Locate the cell with the specified text and output its (X, Y) center coordinate. 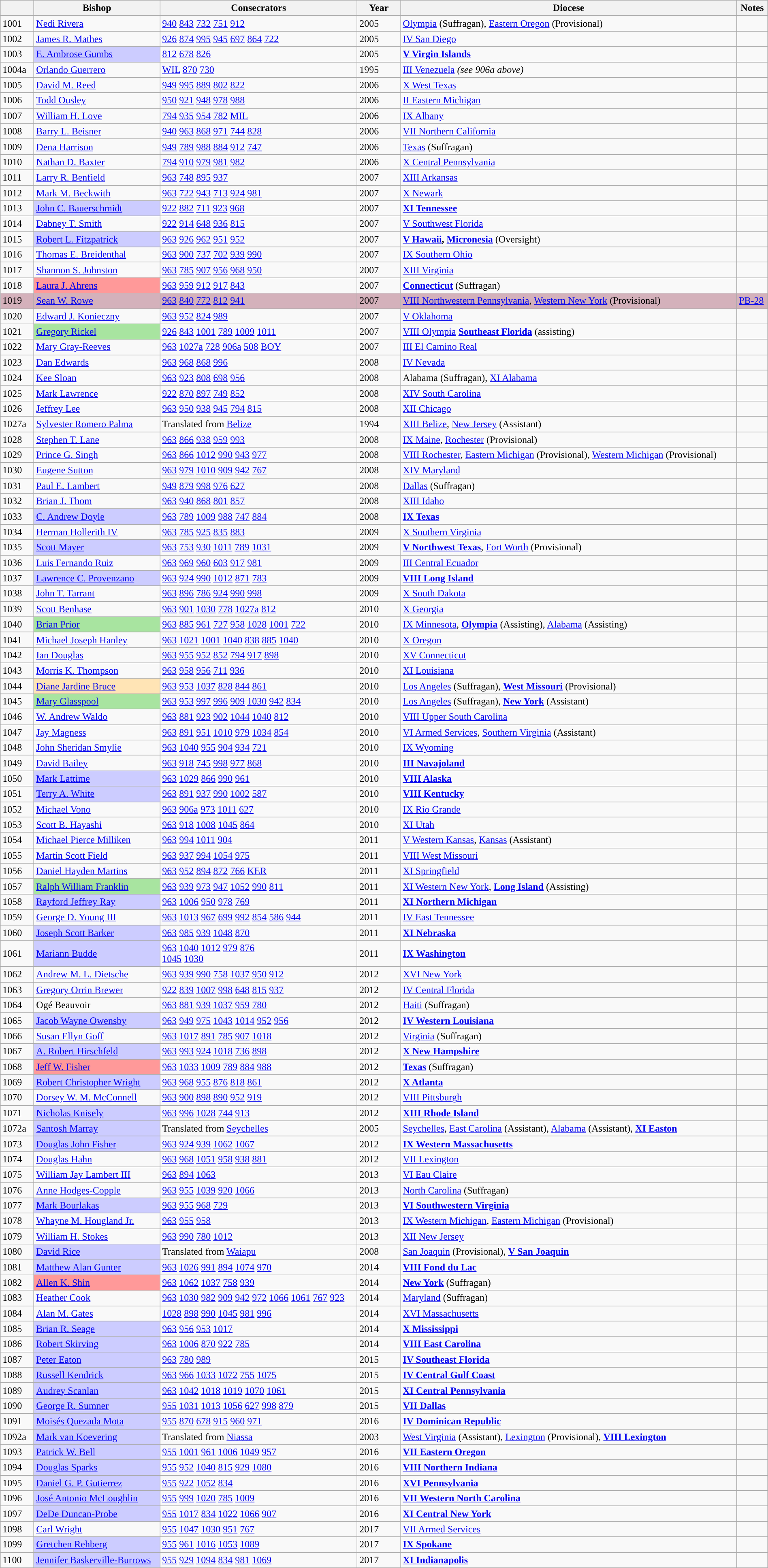
1072a (17, 1128)
963 953 997 996 909 1030 942 834 (258, 702)
1081 (17, 1267)
VII Dallas (569, 1406)
963 966 1033 1072 755 1075 (258, 1375)
1016 (17, 255)
VIII Kentucky (569, 794)
963 968 955 876 818 861 (258, 1082)
IV Central Gulf Coast (569, 1375)
Translated from Waiapu (258, 1252)
VIII Long Island (569, 578)
X Oregon (569, 640)
1010 (17, 162)
1092a (17, 1437)
Los Angeles (Suffragan), West Missouri (Provisional) (569, 686)
963 891 937 990 1002 587 (258, 794)
Mark van Koevering (97, 1437)
XI Northern Michigan (569, 902)
963 949 975 1043 1014 952 956 (258, 1021)
Sylvester Romero Palma (97, 424)
Allen K. Shin (97, 1283)
812 678 826 (258, 54)
1066 (17, 1036)
Ian Douglas (97, 655)
Matthew Alan Gunter (97, 1267)
1028 (17, 439)
Alabama (Suffragan), XI Alabama (569, 378)
1007 (17, 116)
Santosh Marray (97, 1128)
922 839 1007 998 648 815 937 (258, 990)
955 1017 834 1022 1066 907 (258, 1514)
IV Nevada (569, 362)
1095 (17, 1483)
1086 (17, 1344)
963 953 1037 828 844 861 (258, 686)
XI Louisiana (569, 670)
Sean W. Rowe (97, 301)
XVI Pennsylvania (569, 1483)
1013 (17, 208)
Brian Prior (97, 624)
940 843 732 751 912 (258, 23)
963 979 1010 909 942 767 (258, 470)
963 939 973 947 1052 990 811 (258, 886)
1029 (17, 455)
VIII Pittsburgh (569, 1098)
XII Chicago (569, 408)
1049 (17, 763)
XIII Rhode Island (569, 1113)
Whayne M. Hougland Jr. (97, 1221)
1055 (17, 855)
926 843 1001 789 1009 1011 (258, 332)
1035 (17, 547)
1019 (17, 301)
XVI Massachusetts (569, 1313)
Anne Hodges-Copple (97, 1190)
Andrew M. L. Dietsche (97, 974)
1071 (17, 1113)
963 1006 870 922 785 (258, 1344)
Prince G. Singh (97, 455)
963 866 938 959 993 (258, 439)
1032 (17, 501)
VII Armed Services (569, 1529)
Mark Bourlakas (97, 1206)
XIII Belize, New Jersey (Assistant) (569, 424)
1052 (17, 809)
VI Armed Services, Southern Virginia (Assistant) (569, 732)
Douglas Sparks (97, 1468)
IV Southeast Florida (569, 1360)
X Mississippi (569, 1329)
Jay Magness (97, 732)
963 924 990 1012 871 783 (258, 578)
Los Angeles (Suffragan), New York (Assistant) (569, 702)
963 958 956 711 936 (258, 670)
V Western Kansas, Kansas (Assistant) (569, 840)
III Navajoland (569, 763)
Douglas Hahn (97, 1159)
II Eastern Michigan (569, 100)
963 955 952 852 794 917 898 (258, 655)
922 882 711 923 968 (258, 208)
1025 (17, 393)
Mark Lawrence (97, 393)
1033 (17, 517)
963 994 1011 904 (258, 840)
Scott Mayer (97, 547)
963 952 894 872 766 KER (258, 871)
963 1029 866 990 961 (258, 779)
1076 (17, 1190)
III Central Ecuador (569, 563)
Jeffrey Lee (97, 408)
XI Central Pennsylvania (569, 1390)
963 906a 973 1011 627 (258, 809)
1079 (17, 1236)
963 969 960 603 917 981 (258, 563)
955 1047 1030 951 767 (258, 1529)
Stephen T. Lane (97, 439)
William Jay Lambert III (97, 1174)
963 840 772 812 941 (258, 301)
1090 (17, 1406)
1046 (17, 717)
XIV South Carolina (569, 393)
963 1033 1009 789 884 988 (258, 1067)
1065 (17, 1021)
1096 (17, 1498)
VIII Northern Indiana (569, 1468)
963 952 824 989 (258, 316)
David Rice (97, 1252)
963 885 961 727 958 1028 1001 722 (258, 624)
Nicholas Knisely (97, 1113)
V Southwest Florida (569, 224)
IV Western Louisiana (569, 1021)
IX Western Massachusetts (569, 1144)
963 990 780 1012 (258, 1236)
John T. Tarrant (97, 594)
1994 (379, 424)
George D. Young III (97, 917)
1100 (17, 1560)
Susan Ellyn Goff (97, 1036)
Joseph Scott Barker (97, 932)
1022 (17, 347)
1068 (17, 1067)
Ralph William Franklin (97, 886)
940 963 868 971 744 828 (258, 131)
VII Eastern Oregon (569, 1452)
Scott Benhase (97, 609)
John C. Bauerschmidt (97, 208)
922 870 897 749 852 (258, 393)
963 780 989 (258, 1360)
1054 (17, 840)
963 937 994 1054 975 (258, 855)
New York (Suffragan) (569, 1283)
Daniel Hayden Martins (97, 871)
963 968 1051 958 938 881 (258, 1159)
963 789 1009 988 747 884 (258, 517)
963 959 912 917 843 (258, 285)
X Central Pennsylvania (569, 162)
963 993 924 1018 736 898 (258, 1051)
V Northwest Texas, Fort Worth (Provisional) (569, 547)
IX Washington (569, 954)
X Newark (569, 193)
XIV Maryland (569, 470)
VIII West Missouri (569, 855)
Robert L. Fitzpatrick (97, 239)
IV Dominican Republic (569, 1421)
1089 (17, 1390)
1097 (17, 1514)
Luis Fernando Ruiz (97, 563)
San Joaquin (Provisional), V San Joaquin (569, 1252)
X New Hampshire (569, 1051)
VI Southwestern Virginia (569, 1206)
XII New Jersey (569, 1236)
1002 (17, 39)
X Southern Virginia (569, 532)
963 1040 955 904 934 721 (258, 748)
Diocese (569, 8)
X Atlanta (569, 1082)
IV East Tennessee (569, 917)
Jennifer Baskerville-Burrows (97, 1560)
Translated from Seychelles (258, 1128)
1069 (17, 1082)
963 785 907 956 968 950 (258, 270)
Orlando Guerrero (97, 70)
Gregory Rickel (97, 332)
955 1001 961 1006 1049 957 (258, 1452)
Mary Gray-Reeves (97, 347)
IX Maine, Rochester (Provisional) (569, 439)
West Virginia (Assistant), Lexington (Provisional), VIII Lexington (569, 1437)
963 722 943 713 924 981 (258, 193)
794 910 979 981 982 (258, 162)
Haiti (Suffragan) (569, 1005)
1018 (17, 285)
1059 (17, 917)
1061 (17, 954)
950 921 948 978 988 (258, 100)
IX Texas (569, 517)
1006 (17, 100)
1087 (17, 1360)
955 999 1020 785 1009 (258, 1498)
794 935 954 782 MIL (258, 116)
IV San Diego (569, 39)
1088 (17, 1375)
1044 (17, 686)
VIII Alaska (569, 779)
1021 (17, 332)
1005 (17, 85)
1045 (17, 702)
963 924 939 1062 1067 (258, 1144)
VIII Olympia Southeast Florida (assisting) (569, 332)
Maryland (Suffragan) (569, 1298)
949 995 889 802 822 (258, 85)
Larry R. Benfield (97, 177)
Jeff W. Fisher (97, 1067)
1082 (17, 1283)
1028 898 990 1045 981 996 (258, 1313)
963 1026 991 894 1074 970 (258, 1267)
North Carolina (Suffragan) (569, 1190)
IX Albany (569, 116)
Todd Ousley (97, 100)
Nathan D. Baxter (97, 162)
XI Indianapolis (569, 1560)
1075 (17, 1174)
963 918 1008 1045 864 (258, 825)
1015 (17, 239)
VII Northern California (569, 131)
1080 (17, 1252)
VIII East Carolina (569, 1344)
Robert Skirving (97, 1344)
1083 (17, 1298)
Consecrators (258, 8)
III El Camino Real (569, 347)
Patrick W. Bell (97, 1452)
VII Lexington (569, 1159)
Diane Jardine Bruce (97, 686)
Shannon S. Johnston (97, 270)
William H. Love (97, 116)
Eugene Sutton (97, 470)
Ogé Beauvoir (97, 1005)
Connecticut (Suffragan) (569, 285)
XI Utah (569, 825)
Nedi Rivera (97, 23)
Heather Cook (97, 1298)
Mark M. Beckwith (97, 193)
Peter Eaton (97, 1360)
1050 (17, 779)
IX Wyoming (569, 748)
1077 (17, 1206)
1027a (17, 424)
1041 (17, 640)
1009 (17, 147)
1073 (17, 1144)
963 896 786 924 990 998 (258, 594)
XV Connecticut (569, 655)
963 866 1012 990 943 977 (258, 455)
949 879 998 976 627 (258, 486)
Notes (753, 8)
James R. Mathes (97, 39)
Paul E. Lambert (97, 486)
IX Minnesota, Olympia (Assisting), Alabama (Assisting) (569, 624)
1067 (17, 1051)
1008 (17, 131)
Lawrence C. Provenzano (97, 578)
Virginia (Suffragan) (569, 1036)
V Hawaii, Micronesia (Oversight) (569, 239)
Douglas John Fisher (97, 1144)
1036 (17, 563)
963 955 958 (258, 1221)
1078 (17, 1221)
963 891 951 1010 979 1034 854 (258, 732)
José Antonio McLoughlin (97, 1498)
963 950 938 945 794 815 (258, 408)
Carl Wright (97, 1529)
Russell Kendrick (97, 1375)
955 952 1040 815 929 1080 (258, 1468)
XIII Virginia (569, 270)
963 940 868 801 857 (258, 501)
Edward J. Konieczny (97, 316)
1026 (17, 408)
1058 (17, 902)
1070 (17, 1098)
963 939 990 758 1037 950 912 (258, 974)
1030 (17, 470)
Daniel G. P. Gutierrez (97, 1483)
1057 (17, 886)
Jacob Wayne Owensby (97, 1021)
XIII Idaho (569, 501)
W. Andrew Waldo (97, 717)
Michael Joseph Hanley (97, 640)
1094 (17, 1468)
V Virgin Islands (569, 54)
Robert Christopher Wright (97, 1082)
963 881 923 902 1044 1040 812 (258, 717)
963 1062 1037 758 939 (258, 1283)
1024 (17, 378)
C. Andrew Doyle (97, 517)
1048 (17, 748)
955 1031 1013 1056 627 998 879 (258, 1406)
963 900 898 890 952 919 (258, 1098)
963 894 1063 (258, 1174)
1064 (17, 1005)
963 1013 967 699 992 854 586 944 (258, 917)
Brian R. Seage (97, 1329)
Michael Vono (97, 809)
Gretchen Rehberg (97, 1545)
963 1017 891 785 907 1018 (258, 1036)
1093 (17, 1452)
1098 (17, 1529)
1060 (17, 932)
1091 (17, 1421)
VI Eau Claire (569, 1174)
963 785 925 835 883 (258, 532)
949 789 988 884 912 747 (258, 147)
David Bailey (97, 763)
IX Spokane (569, 1545)
963 996 1028 744 913 (258, 1113)
John Sheridan Smylie (97, 748)
IX Rio Grande (569, 809)
963 1042 1018 1019 1070 1061 (258, 1390)
963 1027a 728 906a 508 BOY (258, 347)
E. Ambrose Gumbs (97, 54)
A. Robert Hirschfeld (97, 1051)
Mary Glasspool (97, 702)
1995 (379, 70)
Brian J. Thom (97, 501)
1042 (17, 655)
1063 (17, 990)
Kee Sloan (97, 378)
Olympia (Suffragan), Eastern Oregon (Provisional) (569, 23)
DeDe Duncan-Probe (97, 1514)
IX Southern Ohio (569, 255)
Thomas E. Breidenthal (97, 255)
1038 (17, 594)
1023 (17, 362)
2003 (379, 1437)
III Venezuela (see 906a above) (569, 70)
1039 (17, 609)
955 929 1094 834 981 1069 (258, 1560)
963 968 868 996 (258, 362)
PB-28 (753, 301)
Dallas (Suffragan) (569, 486)
963 881 939 1037 959 780 (258, 1005)
Scott B. Hayashi (97, 825)
Audrey Scanlan (97, 1390)
1017 (17, 270)
Morris K. Thompson (97, 670)
1040 (17, 624)
1031 (17, 486)
1014 (17, 224)
963 955 968 729 (258, 1206)
Alan M. Gates (97, 1313)
Mariann Budde (97, 954)
Herman Hollerith IV (97, 532)
963 955 1039 920 1066 (258, 1190)
1011 (17, 177)
1062 (17, 974)
Dan Edwards (97, 362)
Bishop (97, 8)
XVI New York (569, 974)
1053 (17, 825)
VIII Fond du Lac (569, 1267)
1051 (17, 794)
Translated from Belize (258, 424)
XIII Arkansas (569, 177)
Dena Harrison (97, 147)
Rayford Jeffrey Ray (97, 902)
George R. Sumner (97, 1406)
Moisés Quezada Mota (97, 1421)
1099 (17, 1545)
1043 (17, 670)
IX Western Michigan, Eastern Michigan (Provisional) (569, 1221)
X West Texas (569, 85)
IV Central Florida (569, 990)
Dorsey W. M. McConnell (97, 1098)
1056 (17, 871)
Year (379, 8)
XI Central New York (569, 1514)
VIII Upper South Carolina (569, 717)
926 874 995 945 697 864 722 (258, 39)
963 1021 1001 1040 838 885 1040 (258, 640)
963 918 745 998 977 868 (258, 763)
963 900 737 702 939 990 (258, 255)
Dabney T. Smith (97, 224)
963 1006 950 978 769 (258, 902)
VIII Rochester, Eastern Michigan (Provisional), Western Michigan (Provisional) (569, 455)
WIL 870 730 (258, 70)
1034 (17, 532)
963 901 1030 778 1027a 812 (258, 609)
XI Nebraska (569, 932)
955 961 1016 1053 1089 (258, 1545)
Martin Scott Field (97, 855)
William H. Stokes (97, 1236)
1004a (17, 70)
1047 (17, 732)
Terry A. White (97, 794)
955 922 1052 834 (258, 1483)
963 926 962 951 952 (258, 239)
XI Western New York, Long Island (Assisting) (569, 886)
1020 (17, 316)
963 1030 982 909 942 972 1066 1061 767 923 (258, 1298)
963 748 895 937 (258, 177)
922 914 648 936 815 (258, 224)
1084 (17, 1313)
1037 (17, 578)
Gregory Orrin Brewer (97, 990)
963 985 939 1048 870 (258, 932)
963 753 930 1011 789 1031 (258, 547)
963 923 808 698 956 (258, 378)
1074 (17, 1159)
955 870 678 915 960 971 (258, 1421)
XI Tennessee (569, 208)
1085 (17, 1329)
Barry L. Beisner (97, 131)
Seychelles, East Carolina (Assistant), Alabama (Assistant), XI Easton (569, 1128)
1003 (17, 54)
X South Dakota (569, 594)
1001 (17, 23)
Michael Pierce Milliken (97, 840)
Translated from Niassa (258, 1437)
V Oklahoma (569, 316)
Laura J. Ahrens (97, 285)
VII Western North Carolina (569, 1498)
1012 (17, 193)
David M. Reed (97, 85)
XI Springfield (569, 871)
963 956 953 1017 (258, 1329)
X Georgia (569, 609)
Mark Lattime (97, 779)
VIII Northwestern Pennsylvania, Western New York (Provisional) (569, 301)
963 1040 1012 979 8761045 1030 (258, 954)
